Extract the [X, Y] coordinate from the center of the cell holding the provided text.  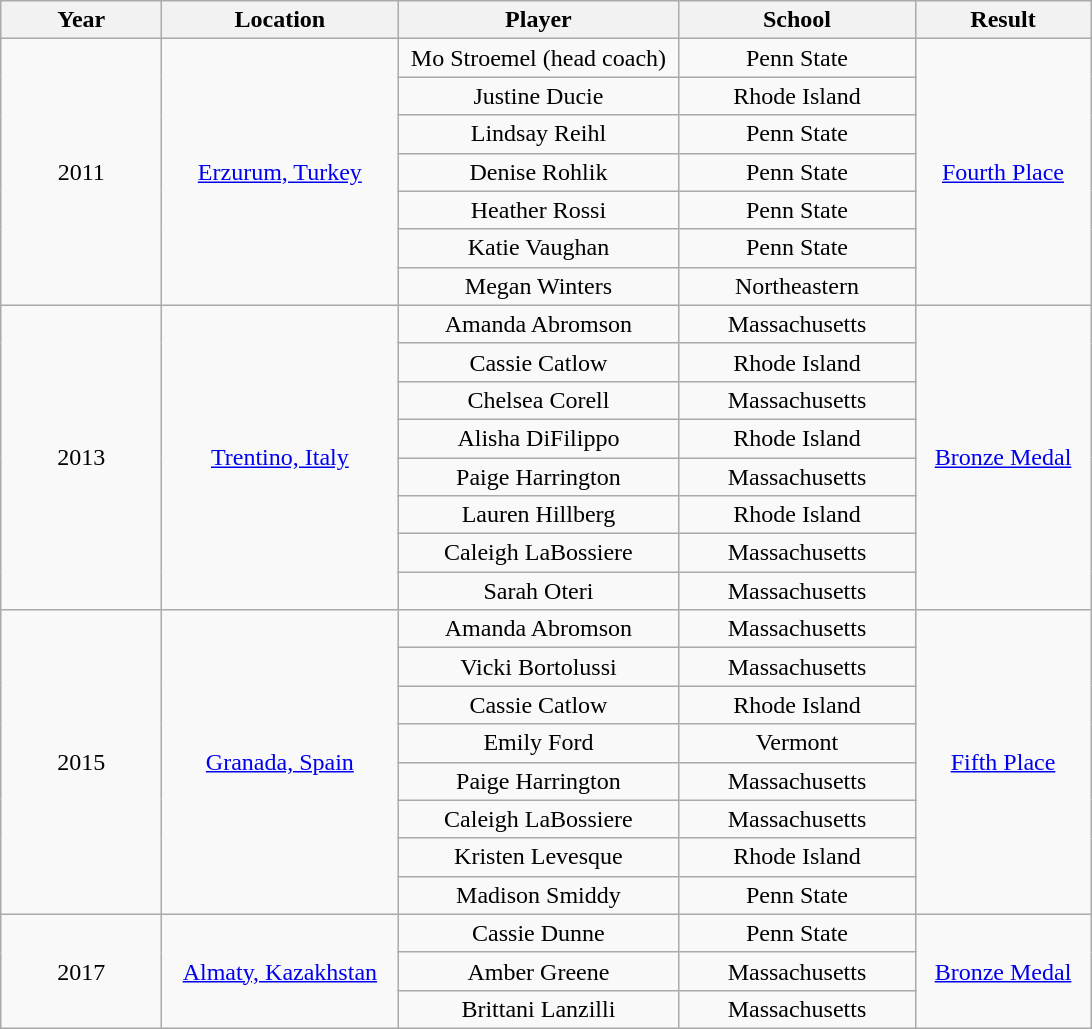
Player [538, 20]
2017 [82, 971]
Chelsea Corell [538, 400]
Granada, Spain [280, 762]
Lindsay Reihl [538, 134]
Erzurum, Turkey [280, 172]
Vermont [797, 743]
Location [280, 20]
Year [82, 20]
Kristen Levesque [538, 857]
School [797, 20]
Fifth Place [1003, 762]
Lauren Hillberg [538, 515]
Heather Rossi [538, 210]
Amber Greene [538, 971]
Northeastern [797, 286]
2013 [82, 457]
Almaty, Kazakhstan [280, 971]
Vicki Bortolussi [538, 667]
Madison Smiddy [538, 895]
Katie Vaughan [538, 248]
2011 [82, 172]
Megan Winters [538, 286]
Cassie Dunne [538, 933]
Fourth Place [1003, 172]
Trentino, Italy [280, 457]
Alisha DiFilippo [538, 438]
Denise Rohlik [538, 172]
Justine Ducie [538, 96]
Emily Ford [538, 743]
2015 [82, 762]
Result [1003, 20]
Brittani Lanzilli [538, 1009]
Sarah Oteri [538, 591]
Mo Stroemel (head coach) [538, 58]
